Return (x, y) of the center of cell containing provided text 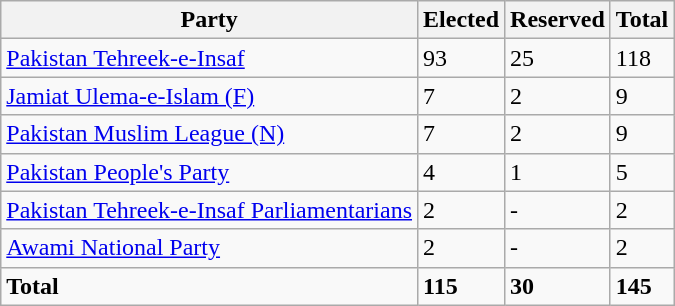
Awami National Party (210, 248)
Pakistan People's Party (210, 172)
118 (642, 58)
Elected (462, 20)
115 (462, 286)
Pakistan Tehreek-e-Insaf Parliamentarians (210, 210)
4 (462, 172)
Pakistan Muslim League (N) (210, 134)
93 (462, 58)
1 (558, 172)
Jamiat Ulema-e-Islam (F) (210, 96)
5 (642, 172)
Pakistan Tehreek-e-Insaf (210, 58)
145 (642, 286)
30 (558, 286)
Party (210, 20)
Reserved (558, 20)
25 (558, 58)
